Determine the (x, y) coordinate at the center of the cell enclosing the given text.  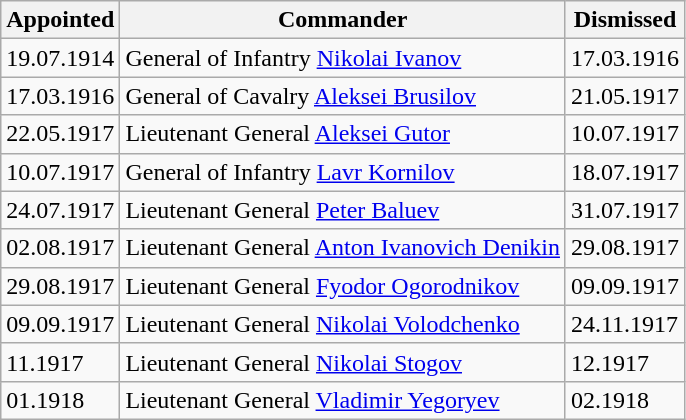
Lieutenant General Fyodor Ogorodnikov (343, 286)
Lieutenant General Nikolai Volodchenko (343, 324)
01.1918 (60, 400)
Lieutenant General Peter Baluev (343, 210)
22.05.1917 (60, 134)
24.11.1917 (624, 324)
Dismissed (624, 20)
12.1917 (624, 362)
Commander (343, 20)
18.07.1917 (624, 172)
11.1917 (60, 362)
General of Infantry Nikolai Ivanov (343, 58)
Lieutenant General Nikolai Stogov (343, 362)
General of Cavalry Aleksei Brusilov (343, 96)
02.1918 (624, 400)
24.07.1917 (60, 210)
Lieutenant General Vladimir Yegoryev (343, 400)
Lieutenant General Anton Ivanovich Denikin (343, 248)
19.07.1914 (60, 58)
21.05.1917 (624, 96)
Appointed (60, 20)
General of Infantry Lavr Kornilov (343, 172)
02.08.1917 (60, 248)
Lieutenant General Aleksei Gutor (343, 134)
31.07.1917 (624, 210)
